Extract the (X, Y) coordinate from the center of the cell holding the provided text.  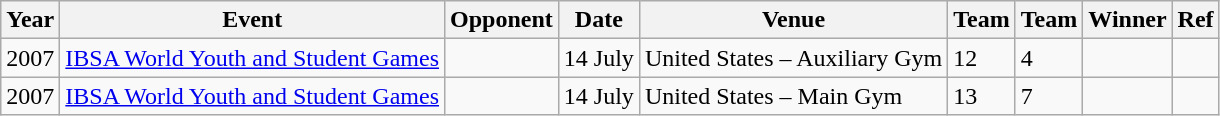
13 (982, 96)
Venue (793, 20)
Year (30, 20)
12 (982, 58)
Ref (1196, 20)
Date (598, 20)
Winner (1128, 20)
Opponent (502, 20)
7 (1049, 96)
4 (1049, 58)
United States – Main Gym (793, 96)
United States – Auxiliary Gym (793, 58)
Event (252, 20)
